Output the (X, Y) coordinate of the center of the cell containing the given text.  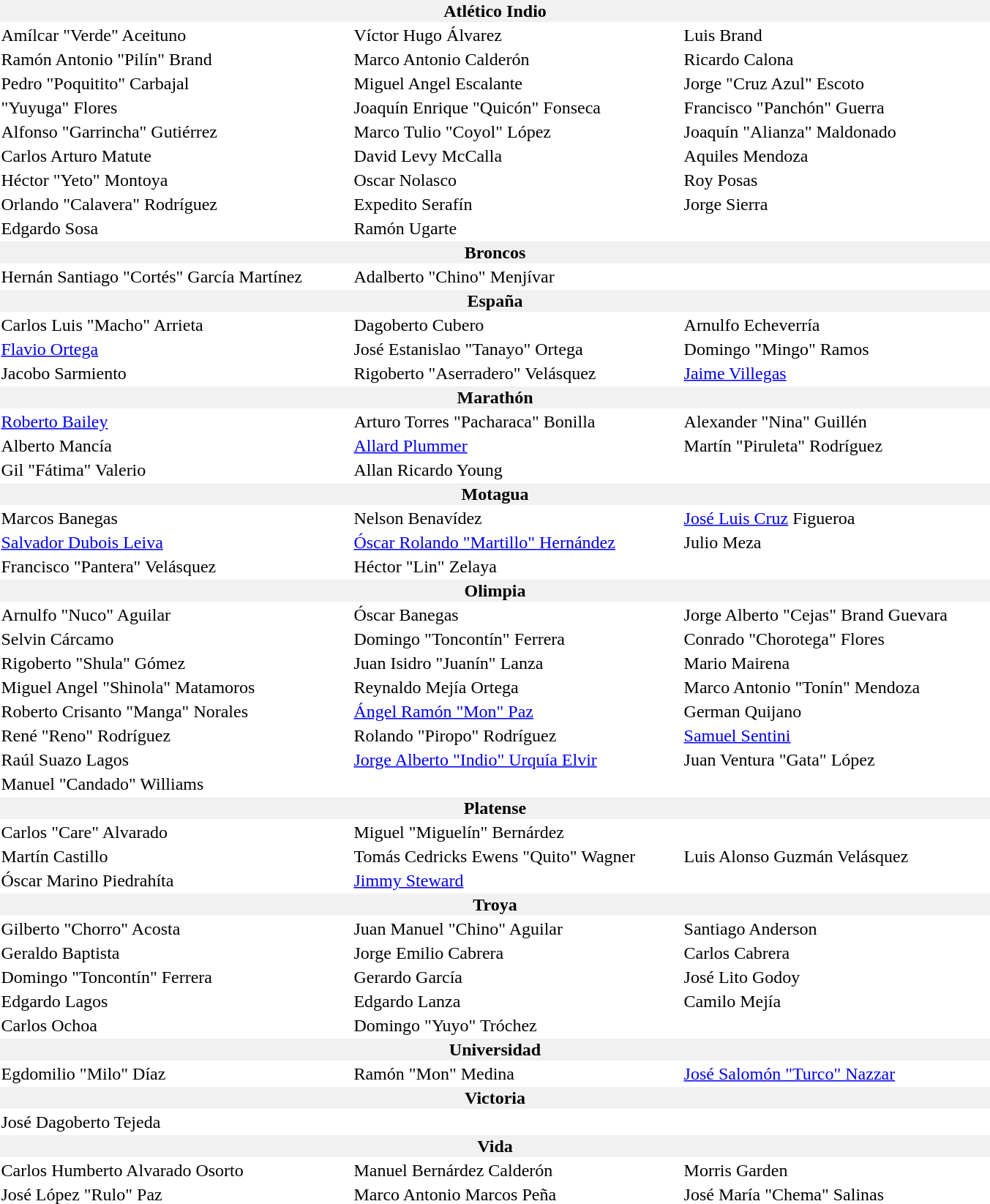
Carlos Humberto Alvarado Osorto (176, 1170)
Morris Garden (836, 1170)
Edgardo Lagos (176, 1001)
Arnulfo Echeverría (836, 325)
Troya (495, 905)
Nelson Benavídez (517, 518)
José Salomón "Turco" Nazzar (836, 1074)
Marcos Banegas (176, 518)
Luis Alonso Guzmán Velásquez (836, 856)
Francisco "Panchón" Guerra (836, 108)
Jaime Villegas (836, 373)
José Estanislao "Tanayo" Ortega (517, 349)
Gilberto "Chorro" Acosta (176, 929)
Martín "Piruleta" Rodríguez (836, 446)
Carlos Luis "Macho" Arrieta (176, 325)
Camilo Mejía (836, 1001)
Broncos (495, 253)
German Quijano (836, 711)
Orlando "Calavera" Rodríguez (176, 204)
Francisco "Pantera" Velásquez (176, 567)
Domingo "Mingo" Ramos (836, 349)
Gil "Fátima" Valerio (176, 470)
Marco Tulio "Coyol" López (517, 132)
Víctor Hugo Álvarez (517, 35)
Héctor "Yeto" Montoya (176, 180)
Reynaldo Mejía Ortega (517, 687)
Expedito Serafín (517, 204)
David Levy McCalla (517, 156)
Hernán Santiago "Cortés" García Martínez (176, 277)
Juan Manuel "Chino" Aguilar (517, 929)
Jorge Alberto "Cejas" Brand Guevara (836, 615)
Julio Meza (836, 542)
Atlético Indio (495, 11)
Tomás Cedricks Ewens "Quito" Wagner (517, 856)
Roy Posas (836, 180)
Flavio Ortega (176, 349)
Mario Mairena (836, 663)
Alexander "Nina" Guillén (836, 422)
Jimmy Steward (517, 880)
Roberto Bailey (176, 422)
Alberto Mancía (176, 446)
Aquiles Mendoza (836, 156)
Ramón Ugarte (517, 228)
Carlos "Care" Alvarado (176, 832)
José Dagoberto Tejeda (176, 1122)
Motagua (495, 494)
Óscar Rolando "Martillo" Hernández (517, 542)
Marco Antonio "Tonín" Mendoza (836, 687)
Ramón "Mon" Medina (517, 1074)
Marathón (495, 397)
Dagoberto Cubero (517, 325)
Luis Brand (836, 35)
Jorge "Cruz Azul" Escoto (836, 83)
Geraldo Baptista (176, 953)
Olimpia (495, 591)
Carlos Cabrera (836, 953)
Salvador Dubois Leiva (176, 542)
Domingo "Yuyo" Tróchez (517, 1025)
Jacobo Sarmiento (176, 373)
Héctor "Lin" Zelaya (517, 567)
Miguel "Miguelín" Bernárdez (517, 832)
Ramón Antonio "Pilín" Brand (176, 59)
Jorge Alberto "Indio" Urquía Elvir (517, 760)
Samuel Sentini (836, 736)
Conrado "Chorotega" Flores (836, 639)
Joaquín "Alianza" Maldonado (836, 132)
Miguel Angel Escalante (517, 83)
Juan Ventura "Gata" López (836, 760)
Óscar Banegas (517, 615)
Allard Plummer (517, 446)
Jorge Sierra (836, 204)
Manuel "Candado" Williams (176, 784)
Platense (495, 808)
Rolando "Piropo" Rodríguez (517, 736)
Oscar Nolasco (517, 180)
Ricardo Calona (836, 59)
Victoria (495, 1098)
Selvin Cárcamo (176, 639)
Edgardo Lanza (517, 1001)
Alfonso "Garrincha" Gutiérrez (176, 132)
Rigoberto "Shula" Gómez (176, 663)
Pedro "Poquitito" Carbajal (176, 83)
Arturo Torres "Pacharaca" Bonilla (517, 422)
Carlos Ochoa (176, 1025)
Arnulfo "Nuco" Aguilar (176, 615)
"Yuyuga" Flores (176, 108)
Óscar Marino Piedrahíta (176, 880)
Martín Castillo (176, 856)
Marco Antonio Calderón (517, 59)
Rigoberto "Aserradero" Velásquez (517, 373)
Raúl Suazo Lagos (176, 760)
Roberto Crisanto "Manga" Norales (176, 711)
Adalberto "Chino" Menjívar (517, 277)
José Luis Cruz Figueroa (836, 518)
Joaquín Enrique "Quicón" Fonseca (517, 108)
René "Reno" Rodríguez (176, 736)
José Lito Godoy (836, 977)
Santiago Anderson (836, 929)
Ángel Ramón "Mon" Paz (517, 711)
Egdomilio "Milo" Díaz (176, 1074)
Amílcar "Verde" Aceituno (176, 35)
Gerardo García (517, 977)
España (495, 301)
Edgardo Sosa (176, 228)
Vida (495, 1146)
Universidad (495, 1050)
Miguel Angel "Shinola" Matamoros (176, 687)
Allan Ricardo Young (517, 470)
Juan Isidro "Juanín" Lanza (517, 663)
Jorge Emilio Cabrera (517, 953)
Carlos Arturo Matute (176, 156)
Manuel Bernárdez Calderón (517, 1170)
